Capture the cell that displays the provided text and extract its (x, y) central coordinate. 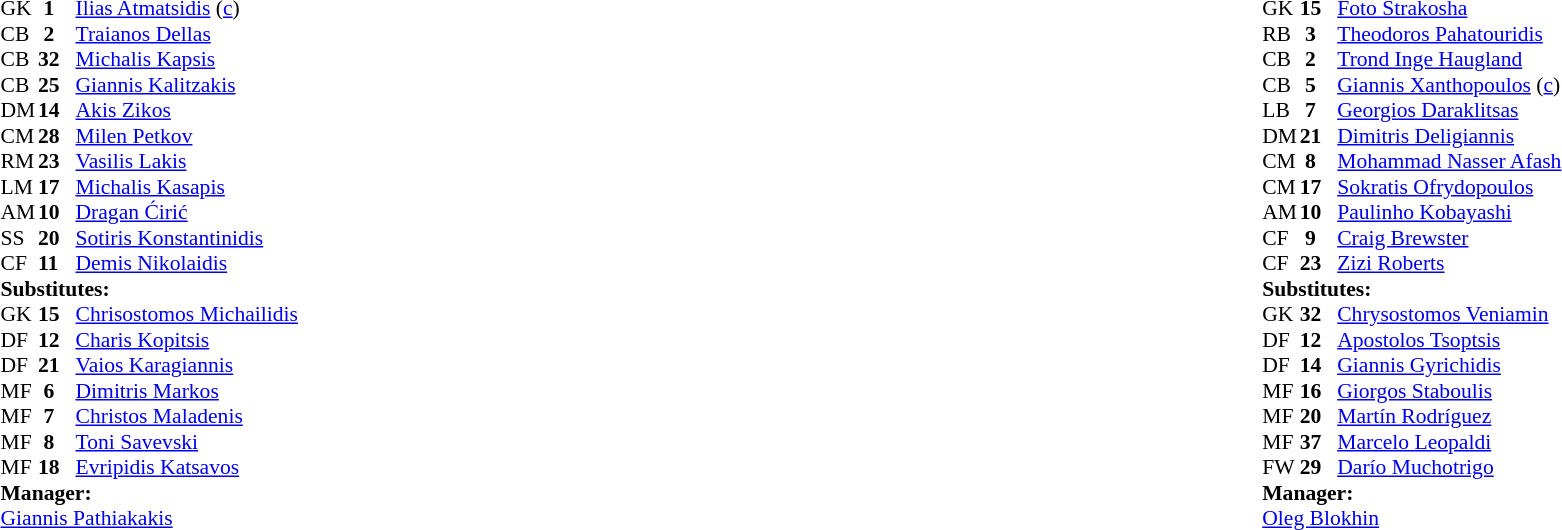
11 (57, 263)
Giannis Gyrichidis (1449, 365)
15 (57, 315)
Dragan Ćirić (187, 213)
Michalis Kapsis (187, 59)
Dimitris Markos (187, 391)
Giannis Xanthopoulos (c) (1449, 85)
6 (57, 391)
Theodoros Pahatouridis (1449, 34)
Marcelo Leopaldi (1449, 442)
Giorgos Staboulis (1449, 391)
Trond Inge Haugland (1449, 59)
Michalis Kasapis (187, 187)
Giannis Kalitzakis (187, 85)
RM (19, 161)
Paulinho Kobayashi (1449, 213)
16 (1319, 391)
Apostolos Tsoptsis (1449, 340)
Dimitris Deligiannis (1449, 136)
LM (19, 187)
Chrysostomos Veniamin (1449, 315)
Substitutes: (148, 289)
Manager: (148, 493)
LB (1281, 111)
Zizi Roberts (1449, 263)
Akis Zikos (187, 111)
Christos Maladenis (187, 417)
Sotiris Konstantinidis (187, 238)
5 (1319, 85)
Georgios Daraklitsas (1449, 111)
Traianos Dellas (187, 34)
Vaios Karagiannis (187, 365)
18 (57, 467)
Martín Rodríguez (1449, 417)
29 (1319, 467)
Chrisostomos Michailidis (187, 315)
25 (57, 85)
Evripidis Katsavos (187, 467)
37 (1319, 442)
Demis Nikolaidis (187, 263)
Sokratis Ofrydopoulos (1449, 187)
FW (1281, 467)
SS (19, 238)
Darío Muchotrigo (1449, 467)
Mohammad Nasser Afash (1449, 161)
28 (57, 136)
Toni Savevski (187, 442)
RB (1281, 34)
Milen Petkov (187, 136)
Vasilis Lakis (187, 161)
3 (1319, 34)
Charis Kopitsis (187, 340)
9 (1319, 238)
Craig Brewster (1449, 238)
